Detect which cell encompasses the target text, then output its (x, y) center coordinate. 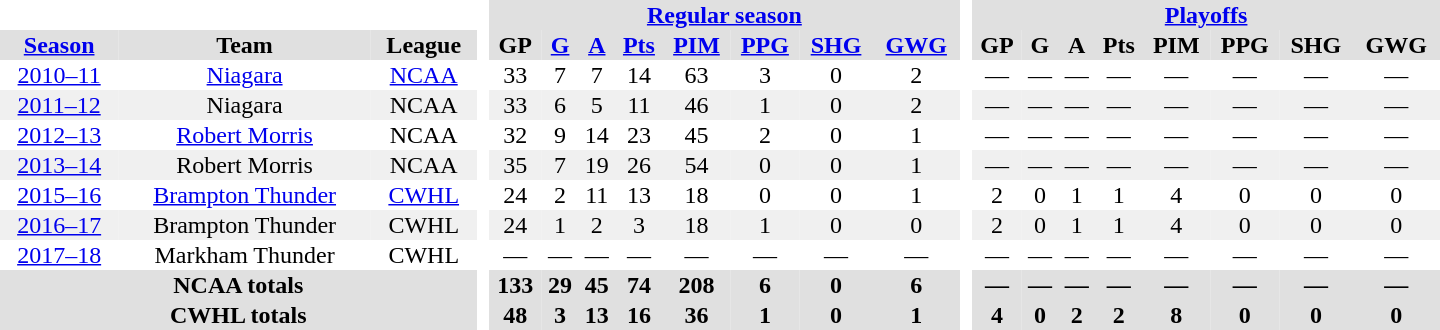
46 (697, 105)
9 (560, 135)
Playoffs (1206, 15)
2016–17 (59, 225)
32 (516, 135)
54 (697, 165)
2017–18 (59, 255)
5 (596, 105)
Team (244, 45)
League (424, 45)
23 (639, 135)
29 (560, 285)
8 (1177, 315)
63 (697, 75)
2011–12 (59, 105)
19 (596, 165)
36 (697, 315)
48 (516, 315)
74 (639, 285)
2010–11 (59, 75)
2015–16 (59, 195)
Markham Thunder (244, 255)
Season (59, 45)
CWHL totals (238, 315)
26 (639, 165)
2013–14 (59, 165)
NCAA totals (238, 285)
35 (516, 165)
16 (639, 315)
2012–13 (59, 135)
133 (516, 285)
208 (697, 285)
Regular season (724, 15)
